From the cell containing the given text, extract its center point as (x, y) coordinate. 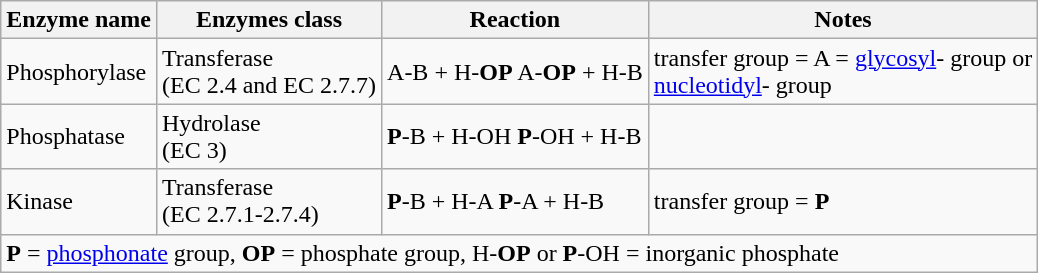
Enzymes class (268, 20)
Transferase(EC 2.4 and EC 2.7.7) (268, 72)
Phosphorylase (79, 72)
Kinase (79, 202)
transfer group = P (842, 202)
transfer group = A = glycosyl- group or nucleotidyl- group (842, 72)
P-B + H-OH P-OH + H-B (516, 136)
P-B + H-A P-A + H-B (516, 202)
Phosphatase (79, 136)
Enzyme name (79, 20)
Transferase(EC 2.7.1-2.7.4) (268, 202)
Reaction (516, 20)
P = phosphonate group, OP = phosphate group, H-OP or P-OH = inorganic phosphate (520, 253)
Notes (842, 20)
Hydrolase(EC 3) (268, 136)
A-B + H-OP A-OP + H-B (516, 72)
